Capture the cell that displays the provided text and extract its [x, y] central coordinate. 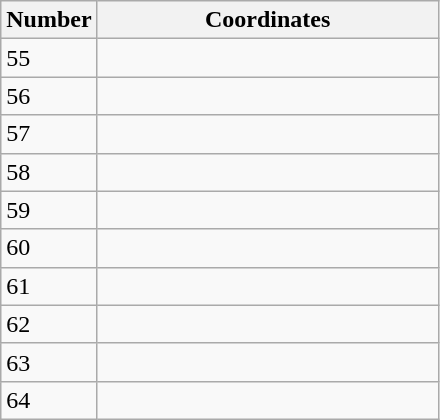
64 [49, 400]
63 [49, 362]
Coordinates [268, 20]
55 [49, 58]
59 [49, 210]
61 [49, 286]
56 [49, 96]
57 [49, 134]
Number [49, 20]
60 [49, 248]
62 [49, 324]
58 [49, 172]
